Identify which cell holds the provided text, then report its (X, Y) central coordinate. 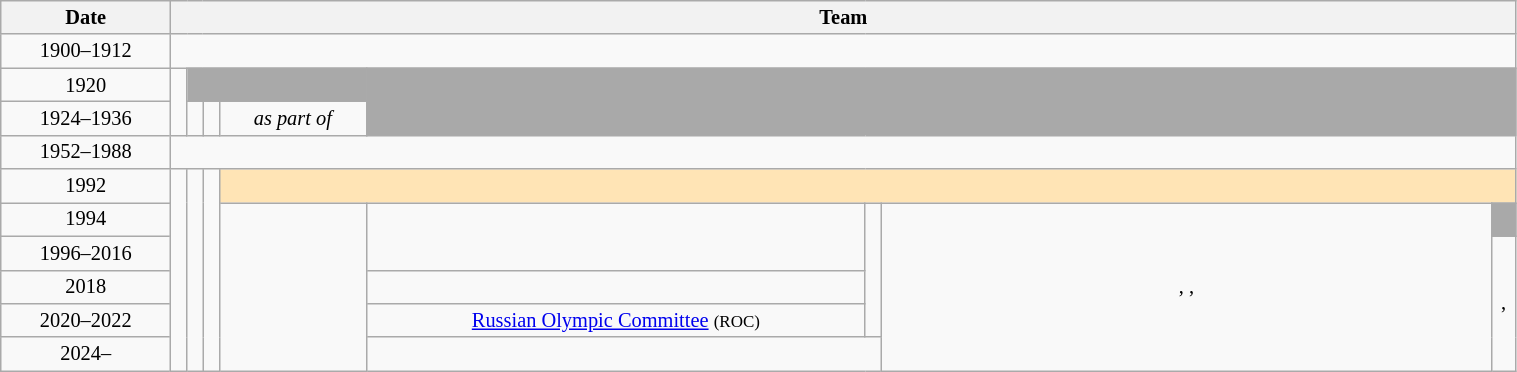
as part of (292, 118)
Russian Olympic Committee (ROC) (616, 320)
1952–1988 (86, 152)
1900–1912 (86, 51)
2024– (86, 354)
, (1504, 304)
1996–2016 (86, 253)
, , (1187, 286)
1920 (86, 85)
1992 (86, 186)
Team (844, 17)
2018 (86, 287)
1994 (86, 219)
2020–2022 (86, 320)
1924–1936 (86, 118)
Date (86, 17)
